Provide the (x, y) coordinate of the cell's center where the given text is located.  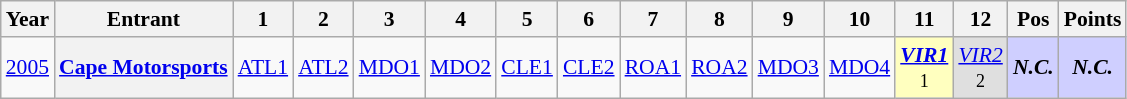
5 (527, 19)
2 (323, 19)
Entrant (144, 19)
VIR22 (980, 68)
Pos (1034, 19)
ROA1 (654, 68)
Cape Motorsports (144, 68)
ATL2 (323, 68)
2005 (28, 68)
MDO4 (860, 68)
CLE2 (589, 68)
ROA2 (720, 68)
MDO3 (788, 68)
VIR11 (924, 68)
10 (860, 19)
4 (460, 19)
MDO2 (460, 68)
CLE1 (527, 68)
Points (1093, 19)
11 (924, 19)
MDO1 (390, 68)
3 (390, 19)
ATL1 (263, 68)
9 (788, 19)
8 (720, 19)
7 (654, 19)
Year (28, 19)
1 (263, 19)
12 (980, 19)
6 (589, 19)
